Search for the cell housing the specified text and yield its [x, y] center coordinate. 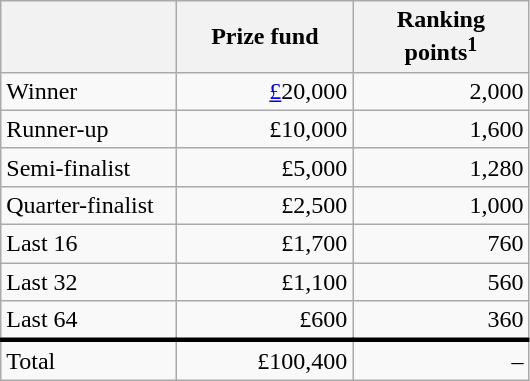
£10,000 [265, 129]
2,000 [441, 91]
1,280 [441, 167]
Last 16 [89, 244]
Semi-finalist [89, 167]
Last 32 [89, 282]
Quarter-finalist [89, 205]
Last 64 [89, 321]
£5,000 [265, 167]
£2,500 [265, 205]
Total [89, 360]
1,600 [441, 129]
£20,000 [265, 91]
£600 [265, 321]
Runner-up [89, 129]
Winner [89, 91]
£1,700 [265, 244]
560 [441, 282]
Prize fund [265, 37]
760 [441, 244]
Ranking points1 [441, 37]
1,000 [441, 205]
– [441, 360]
£100,400 [265, 360]
360 [441, 321]
£1,100 [265, 282]
